Detect which cell encompasses the target text, then output its [X, Y] center coordinate. 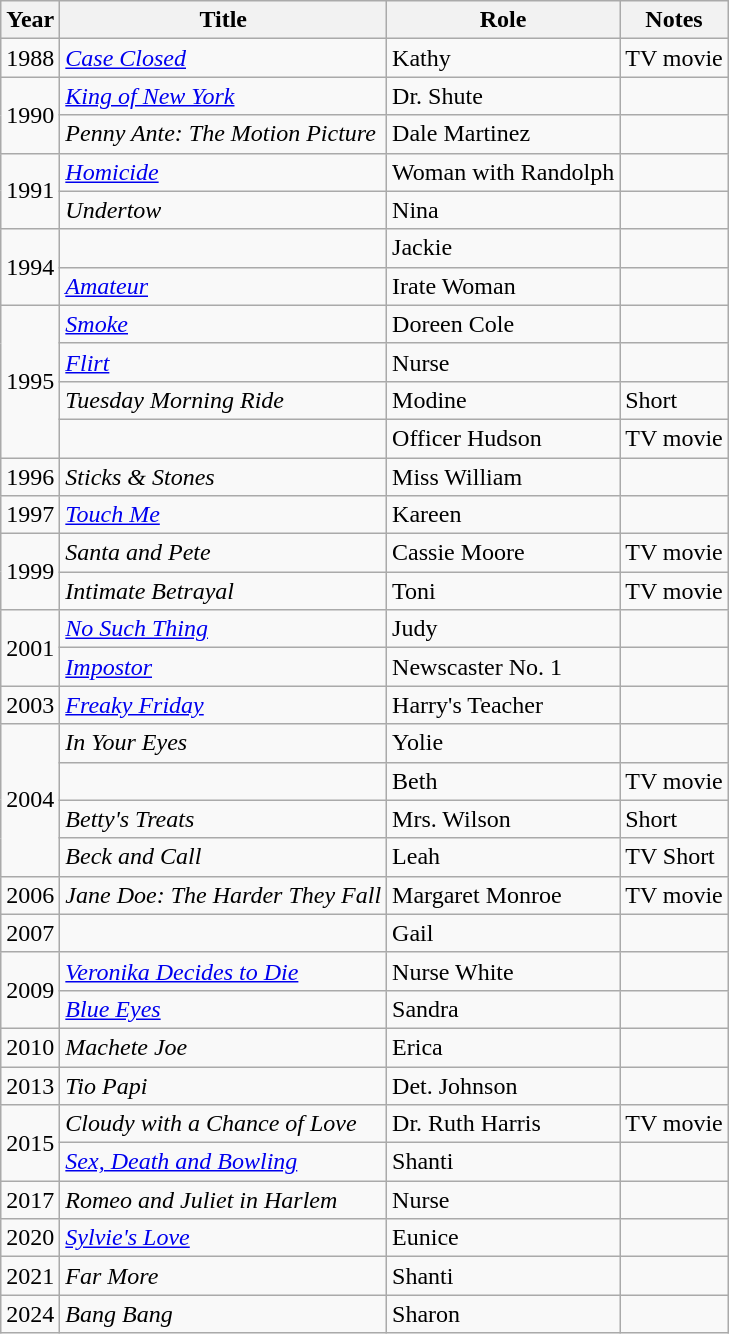
Kareen [504, 515]
Woman with Randolph [504, 172]
Margaret Monroe [504, 895]
Nurse White [504, 971]
Sylvie's Love [224, 1238]
Nina [504, 210]
TV Short [674, 857]
Mrs. Wilson [504, 819]
Role [504, 20]
Romeo and Juliet in Harlem [224, 1200]
Case Closed [224, 58]
Det. Johnson [504, 1085]
Newscaster No. 1 [504, 667]
Cassie Moore [504, 553]
Toni [504, 591]
Touch Me [224, 515]
2003 [30, 705]
Veronika Decides to Die [224, 971]
Title [224, 20]
1996 [30, 477]
Judy [504, 629]
Doreen Cole [504, 324]
Erica [504, 1047]
Yolie [504, 743]
Flirt [224, 362]
King of New York [224, 96]
Homicide [224, 172]
Blue Eyes [224, 1009]
2004 [30, 800]
Jackie [504, 248]
Year [30, 20]
1994 [30, 267]
Tuesday Morning Ride [224, 400]
1997 [30, 515]
2009 [30, 990]
Smoke [224, 324]
Modine [504, 400]
Tio Papi [224, 1085]
1991 [30, 191]
Undertow [224, 210]
Irate Woman [504, 286]
2007 [30, 933]
Santa and Pete [224, 553]
Impostor [224, 667]
1995 [30, 381]
2015 [30, 1143]
Amateur [224, 286]
Gail [504, 933]
2013 [30, 1085]
1990 [30, 115]
Sandra [504, 1009]
Beck and Call [224, 857]
Miss William [504, 477]
Beth [504, 781]
2006 [30, 895]
Dr. Shute [504, 96]
No Such Thing [224, 629]
Sharon [504, 1314]
Betty's Treats [224, 819]
Far More [224, 1276]
2020 [30, 1238]
1999 [30, 572]
2021 [30, 1276]
2017 [30, 1200]
Machete Joe [224, 1047]
Intimate Betrayal [224, 591]
2010 [30, 1047]
Sticks & Stones [224, 477]
2024 [30, 1314]
Harry's Teacher [504, 705]
Leah [504, 857]
1988 [30, 58]
In Your Eyes [224, 743]
Jane Doe: The Harder They Fall [224, 895]
Bang Bang [224, 1314]
2001 [30, 648]
Freaky Friday [224, 705]
Notes [674, 20]
Dale Martinez [504, 134]
Cloudy with a Chance of Love [224, 1124]
Penny Ante: The Motion Picture [224, 134]
Dr. Ruth Harris [504, 1124]
Sex, Death and Bowling [224, 1162]
Kathy [504, 58]
Officer Hudson [504, 438]
Eunice [504, 1238]
